Return the [x, y] coordinate for the center point of the cell that contains the specified text.  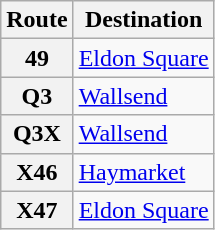
X47 [37, 210]
Q3 [37, 96]
Destination [144, 20]
X46 [37, 172]
Haymarket [144, 172]
49 [37, 58]
Route [37, 20]
Q3X [37, 134]
